Search for the cell housing the specified text and yield its (X, Y) center coordinate. 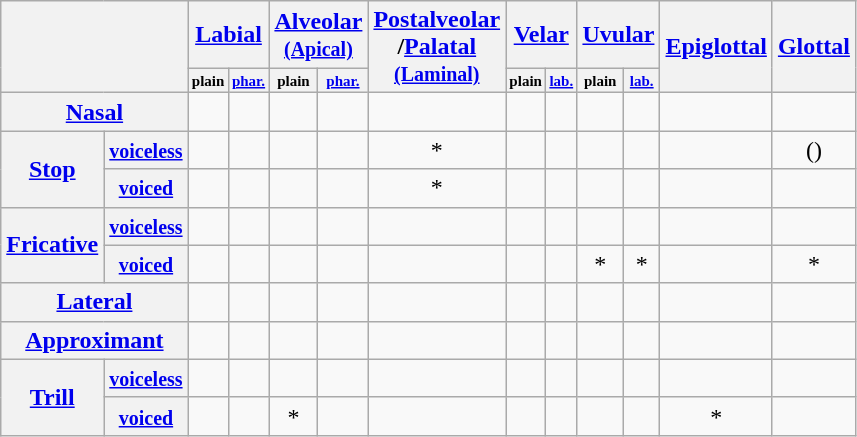
Lateral (94, 302)
Postalveolar/Palatal(Laminal) (437, 47)
Approximant (94, 340)
Labial (228, 34)
Velar (542, 34)
Fricative (52, 245)
Stop (52, 169)
Glottal (814, 47)
Uvular (618, 34)
Epiglottal (716, 47)
() (814, 150)
Trill (52, 397)
Alveolar(Apical) (318, 34)
Nasal (94, 112)
